From the cell containing the given text, extract its center point as (x, y) coordinate. 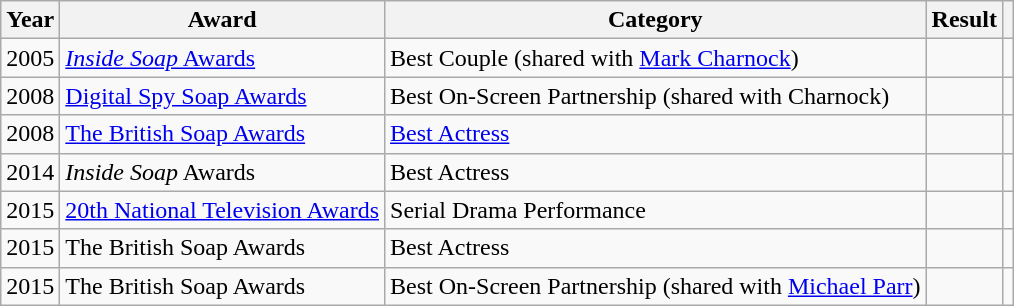
Award (222, 20)
Best On-Screen Partnership (shared with Charnock) (656, 96)
20th National Television Awards (222, 210)
Digital Spy Soap Awards (222, 96)
Category (656, 20)
Best On-Screen Partnership (shared with Michael Parr) (656, 286)
Result (964, 20)
Serial Drama Performance (656, 210)
2005 (30, 58)
Year (30, 20)
Best Couple (shared with Mark Charnock) (656, 58)
2014 (30, 172)
